Extract the (x, y) coordinate from the center of the cell holding the provided text.  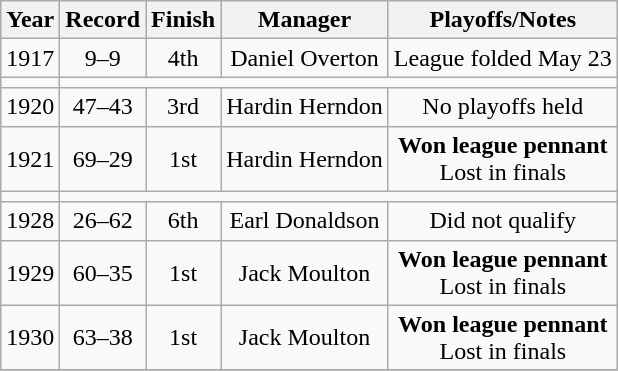
1920 (30, 107)
Manager (305, 20)
1928 (30, 221)
Playoffs/Notes (502, 20)
47–43 (103, 107)
63–38 (103, 338)
4th (184, 58)
No playoffs held (502, 107)
1930 (30, 338)
Finish (184, 20)
Year (30, 20)
1921 (30, 158)
6th (184, 221)
1917 (30, 58)
60–35 (103, 272)
9–9 (103, 58)
26–62 (103, 221)
3rd (184, 107)
Did not qualify (502, 221)
Record (103, 20)
1929 (30, 272)
Earl Donaldson (305, 221)
Daniel Overton (305, 58)
League folded May 23 (502, 58)
69–29 (103, 158)
